Return the [x, y] coordinate for the center point of the cell that contains the specified text.  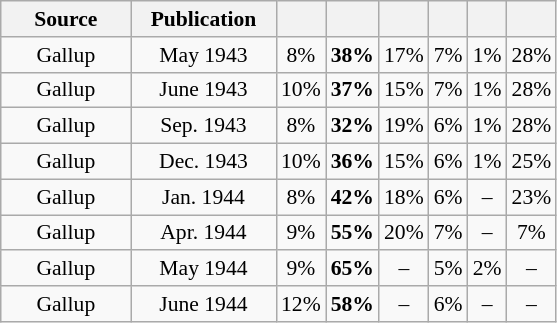
17% [404, 55]
Jan. 1944 [204, 197]
Source [66, 19]
Sep. 1943 [204, 126]
5% [448, 269]
58% [352, 304]
37% [352, 90]
18% [404, 197]
38% [352, 55]
55% [352, 233]
Publication [204, 19]
42% [352, 197]
June 1943 [204, 90]
12% [301, 304]
Apr. 1944 [204, 233]
36% [352, 162]
20% [404, 233]
32% [352, 126]
65% [352, 269]
2% [488, 269]
May 1944 [204, 269]
19% [404, 126]
Dec. 1943 [204, 162]
25% [532, 162]
June 1944 [204, 304]
23% [532, 197]
May 1943 [204, 55]
